Locate the cell with the specified text and output its (x, y) center coordinate. 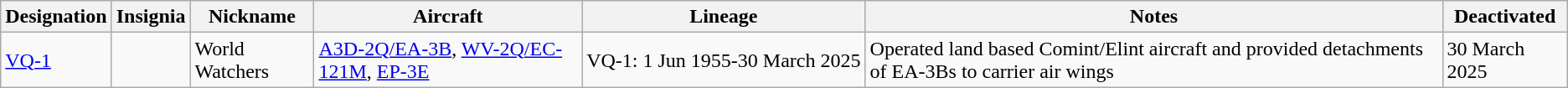
Nickname (252, 17)
World Watchers (252, 60)
Aircraft (448, 17)
Designation (56, 17)
Deactivated (1504, 17)
Operated land based Comint/Elint aircraft and provided detachments of EA-3Bs to carrier air wings (1154, 60)
Lineage (724, 17)
A3D-2Q/EA-3B, WV-2Q/EC-121M, EP-3E (448, 60)
VQ-1 (56, 60)
Insignia (151, 17)
Notes (1154, 17)
VQ-1: 1 Jun 1955-30 March 2025 (724, 60)
30 March 2025 (1504, 60)
